Provide the [x, y] coordinate of the cell's center where the given text is located.  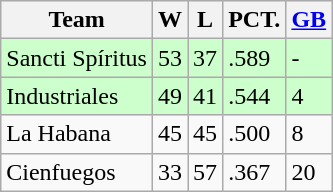
Industriales [77, 96]
Sancti Spíritus [77, 58]
20 [309, 172]
PCT. [254, 20]
Team [77, 20]
L [206, 20]
W [170, 20]
4 [309, 96]
41 [206, 96]
.367 [254, 172]
8 [309, 134]
53 [170, 58]
33 [170, 172]
.544 [254, 96]
.500 [254, 134]
.589 [254, 58]
49 [170, 96]
37 [206, 58]
Cienfuegos [77, 172]
GB [309, 20]
- [309, 58]
La Habana [77, 134]
57 [206, 172]
